From the cell containing the given text, extract its center point as (X, Y) coordinate. 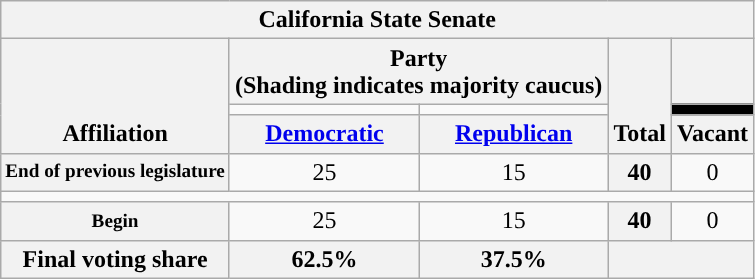
Final voting share (116, 259)
Democratic (324, 134)
Republican (514, 134)
Total (640, 96)
62.5% (324, 259)
Affiliation (116, 96)
37.5% (514, 259)
Party (Shading indicates majority caucus) (418, 72)
Begin (116, 221)
End of previous legislature (116, 172)
Vacant (712, 134)
California State Senate (378, 20)
